Extract the [X, Y] coordinate from the center of the cell holding the provided text.  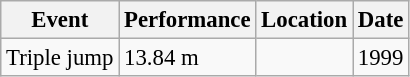
Triple jump [60, 58]
13.84 m [188, 58]
1999 [380, 58]
Event [60, 20]
Location [304, 20]
Performance [188, 20]
Date [380, 20]
